Capture the cell that displays the provided text and extract its [X, Y] central coordinate. 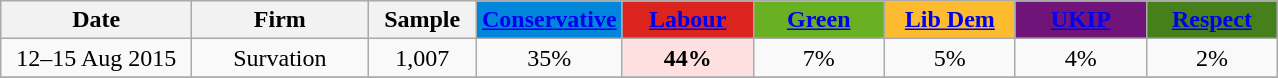
Date [96, 20]
5% [950, 58]
Labour [688, 20]
UKIP [1080, 20]
7% [818, 58]
4% [1080, 58]
2% [1212, 58]
Lib Dem [950, 20]
Survation [280, 58]
Respect [1212, 20]
Green [818, 20]
44% [688, 58]
Firm [280, 20]
12–15 Aug 2015 [96, 58]
35% [549, 58]
1,007 [422, 58]
Conservative [549, 20]
Sample [422, 20]
